Identify which cell holds the provided text, then report its [X, Y] central coordinate. 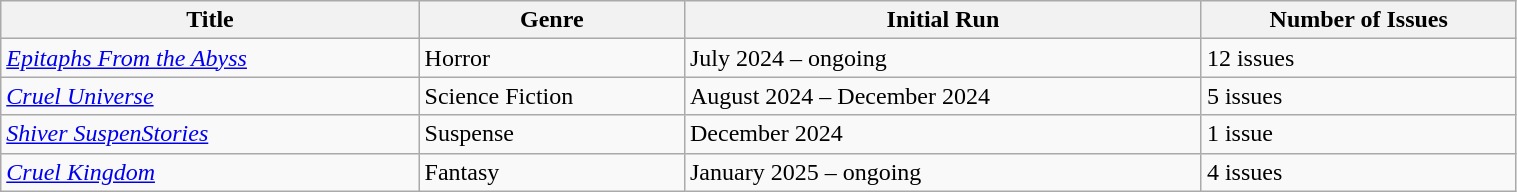
August 2024 – December 2024 [942, 96]
Title [210, 20]
Number of Issues [1358, 20]
Cruel Universe [210, 96]
Cruel Kingdom [210, 172]
5 issues [1358, 96]
4 issues [1358, 172]
Suspense [552, 134]
Science Fiction [552, 96]
Fantasy [552, 172]
Shiver SuspenStories [210, 134]
July 2024 – ongoing [942, 58]
12 issues [1358, 58]
1 issue [1358, 134]
January 2025 – ongoing [942, 172]
Epitaphs From the Abyss [210, 58]
Horror [552, 58]
Initial Run [942, 20]
December 2024 [942, 134]
Genre [552, 20]
